From the cell containing the given text, extract its center point as (x, y) coordinate. 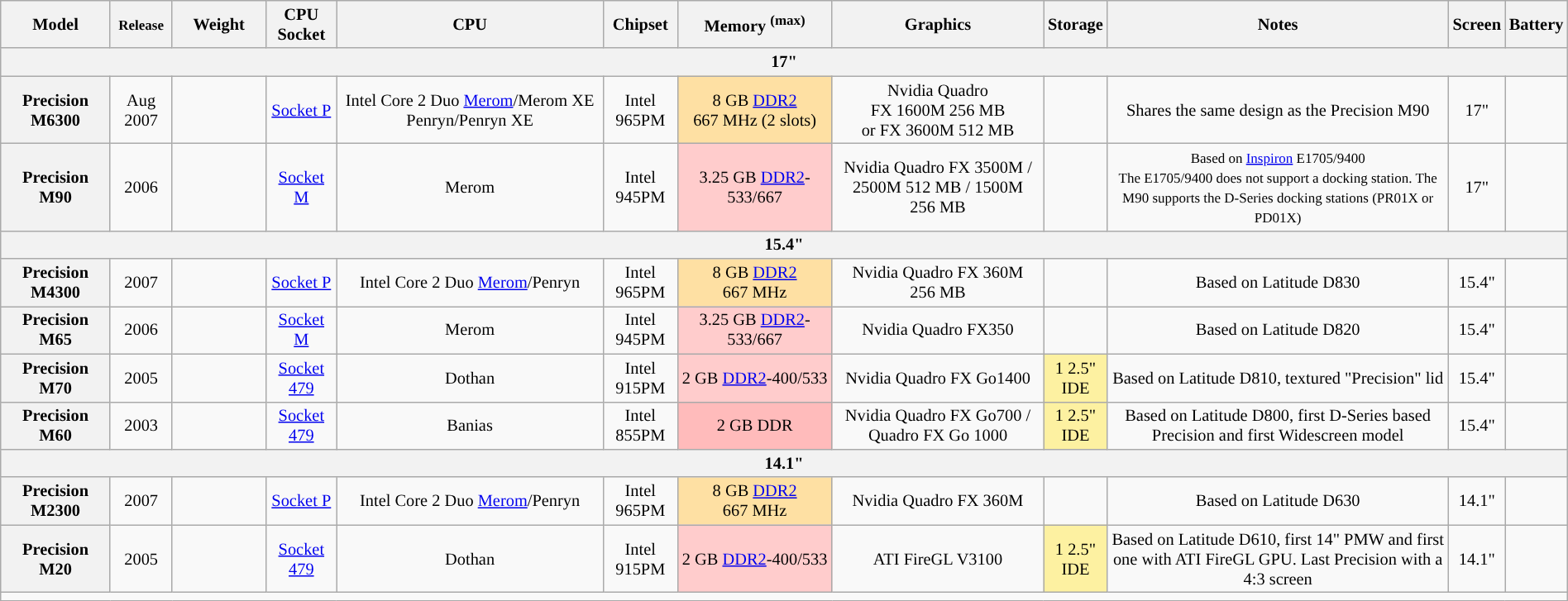
Based on Latitude D630 (1279, 501)
Precision M70 (56, 378)
Nvidia Quadro FX Go1400 (938, 378)
Based on Inspiron E1705/9400 The E1705/9400 does not support a docking station. The M90 supports the D-Series docking stations (PR01X or PD01X) (1279, 187)
Storage (1075, 24)
Precision M90 (56, 187)
2 GB DDR (754, 426)
Precision M60 (56, 426)
CPU (470, 24)
Shares the same design as the Precision M90 (1279, 110)
Nvidia Quadro FX 3500M / 2500M 512 MB / 1500M 256 MB (938, 187)
2003 (141, 426)
Battery (1537, 24)
ATI FireGL V3100 (938, 559)
8 GB DDR2 667 MHz (2 slots) (754, 110)
Model (56, 24)
Precision M4300 (56, 283)
Based on Latitude D610, first 14" PMW and first one with ATI FireGL GPU. Last Precision with a 4:3 screen (1279, 559)
Intel Core 2 Duo Merom/Merom XEPenryn/Penryn XE (470, 110)
Based on Latitude D830 (1279, 283)
Based on Latitude D800, first D-Series based Precision and first Widescreen model (1279, 426)
Nvidia Quadro FX 360M (938, 501)
Based on Latitude D810, textured "Precision" lid (1279, 378)
Intel 855PM (640, 426)
Nvidia Quadro FX Go700 / Quadro FX Go 1000 (938, 426)
Graphics (938, 24)
Weight (219, 24)
Screen (1477, 24)
Memory (max) (754, 24)
Nvidia QuadroFX 1600M 256 MBor FX 3600M 512 MB (938, 110)
Banias (470, 426)
Nvidia Quadro FX350 (938, 330)
Based on Latitude D820 (1279, 330)
Precision M20 (56, 559)
Aug 2007 (141, 110)
Release (141, 24)
Nvidia Quadro FX 360M 256 MB (938, 283)
Precision M65 (56, 330)
CPU Socket (302, 24)
Chipset (640, 24)
Precision M2300 (56, 501)
Notes (1279, 24)
Precision M6300 (56, 110)
